From the cell containing the given text, extract its center point as (x, y) coordinate. 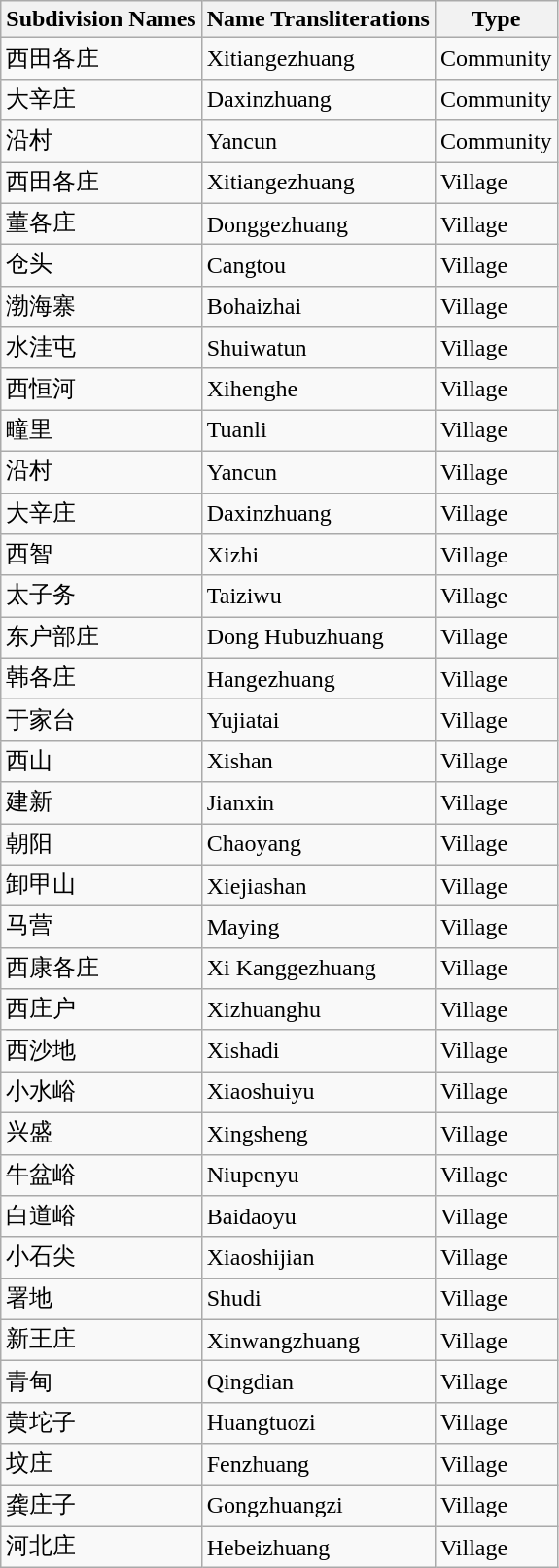
Xingsheng (318, 1133)
Huangtuozi (318, 1422)
朝阳 (101, 845)
疃里 (101, 431)
Bohaizhai (318, 307)
Xi Kanggezhuang (318, 968)
Yujiatai (318, 721)
白道峪 (101, 1216)
Xizhuanghu (318, 1010)
Xinwangzhuang (318, 1341)
龚庄子 (101, 1506)
小石尖 (101, 1257)
韩各庄 (101, 678)
Cangtou (318, 266)
西智 (101, 556)
西沙地 (101, 1051)
Xishadi (318, 1051)
太子务 (101, 597)
Niupenyu (318, 1176)
Baidaoyu (318, 1216)
Chaoyang (318, 845)
东户部庄 (101, 637)
Name Transliterations (318, 19)
Xishan (318, 762)
水洼屯 (101, 348)
Xiejiashan (318, 886)
于家台 (101, 721)
西康各庄 (101, 968)
Xiaoshuiyu (318, 1092)
署地 (101, 1300)
仓头 (101, 266)
董各庄 (101, 223)
Qingdian (318, 1381)
Jianxin (318, 802)
黄坨子 (101, 1422)
河北庄 (101, 1547)
Shudi (318, 1300)
新王庄 (101, 1341)
Hebeizhuang (318, 1547)
Dong Hubuzhuang (318, 637)
Fenzhuang (318, 1465)
西山 (101, 762)
建新 (101, 802)
Hangezhuang (318, 678)
西恒河 (101, 389)
牛盆峪 (101, 1176)
Tuanli (318, 431)
Xiaoshijian (318, 1257)
小水峪 (101, 1092)
Donggezhuang (318, 223)
Taiziwu (318, 597)
Shuiwatun (318, 348)
Gongzhuangzi (318, 1506)
Xihenghe (318, 389)
Xizhi (318, 556)
卸甲山 (101, 886)
渤海寨 (101, 307)
西庄户 (101, 1010)
Subdivision Names (101, 19)
坟庄 (101, 1465)
Maying (318, 927)
兴盛 (101, 1133)
青甸 (101, 1381)
马营 (101, 927)
Type (496, 19)
